Scan for the cell matching the given text and deliver its (X, Y) coordinate at center. 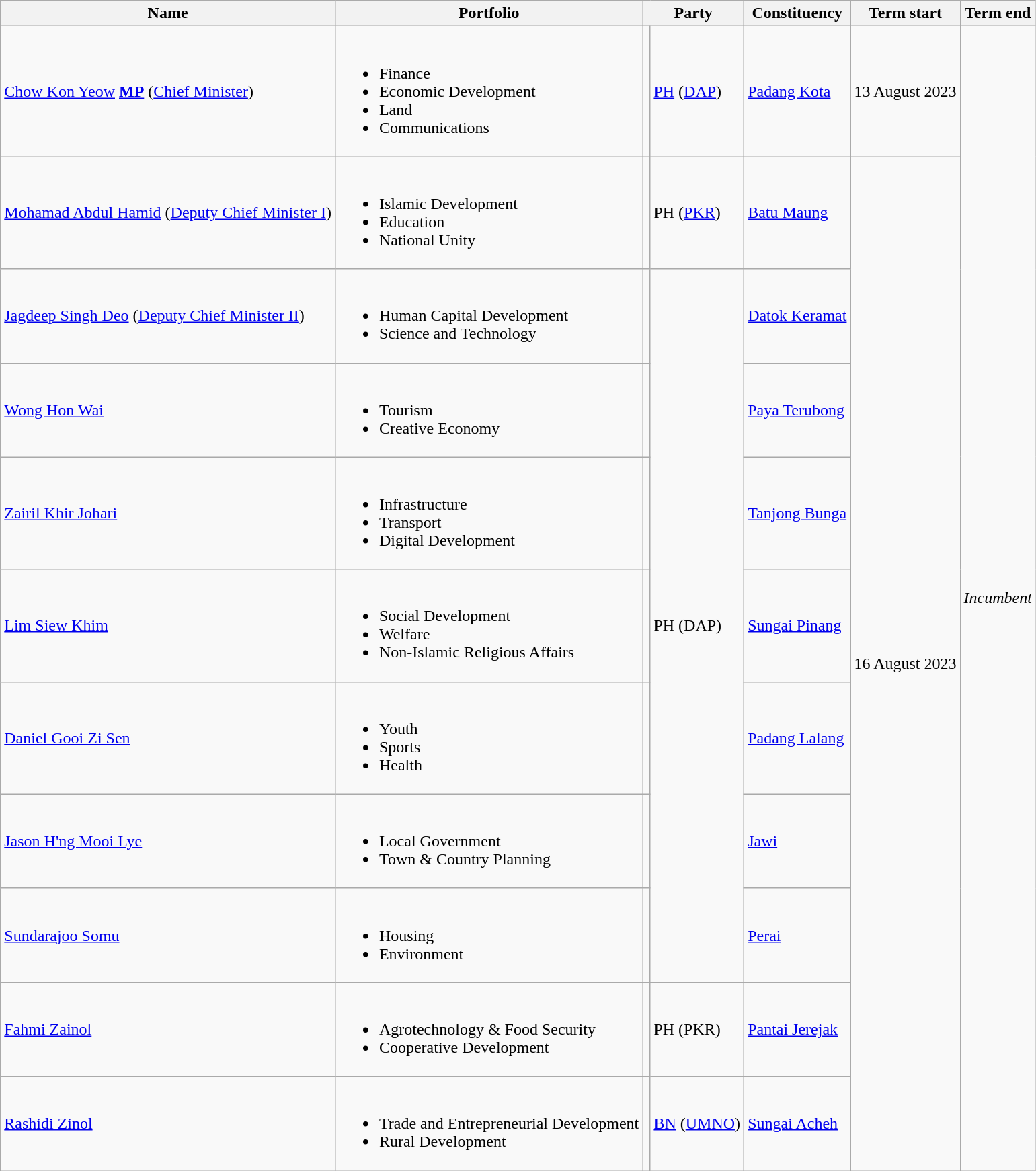
Party (694, 13)
Lim Siew Khim (168, 625)
Padang Lalang (797, 738)
Portfolio (488, 13)
Zairil Khir Johari (168, 514)
Local GovernmentTown & Country Planning (488, 841)
Fahmi Zainol (168, 1029)
Name (168, 13)
Rashidi Zinol (168, 1123)
FinanceEconomic DevelopmentLandCommunications (488, 91)
Sundarajoo Somu (168, 935)
Chow Kon Yeow MP (Chief Minister) (168, 91)
InfrastructureTransportDigital Development (488, 514)
YouthSportsHealth (488, 738)
Term start (905, 13)
Datok Keramat (797, 316)
Term end (998, 13)
Jawi (797, 841)
Perai (797, 935)
Incumbent (998, 598)
Daniel Gooi Zi Sen (168, 738)
Sungai Pinang (797, 625)
Social DevelopmentWelfareNon-Islamic Religious Affairs (488, 625)
Constituency (797, 13)
16 August 2023 (905, 664)
Human Capital DevelopmentScience and Technology (488, 316)
Mohamad Abdul Hamid (Deputy Chief Minister I) (168, 212)
Batu Maung (797, 212)
Jason H'ng Mooi Lye (168, 841)
TourismCreative Economy (488, 410)
Paya Terubong (797, 410)
HousingEnvironment (488, 935)
Wong Hon Wai (168, 410)
Trade and Entrepreneurial DevelopmentRural Development (488, 1123)
13 August 2023 (905, 91)
Sungai Acheh (797, 1123)
BN (UMNO) (697, 1123)
Pantai Jerejak (797, 1029)
Agrotechnology & Food SecurityCooperative Development (488, 1029)
Padang Kota (797, 91)
Tanjong Bunga (797, 514)
Jagdeep Singh Deo (Deputy Chief Minister II) (168, 316)
Islamic DevelopmentEducationNational Unity (488, 212)
